Return the [X, Y] coordinate for the center point of the cell that contains the specified text.  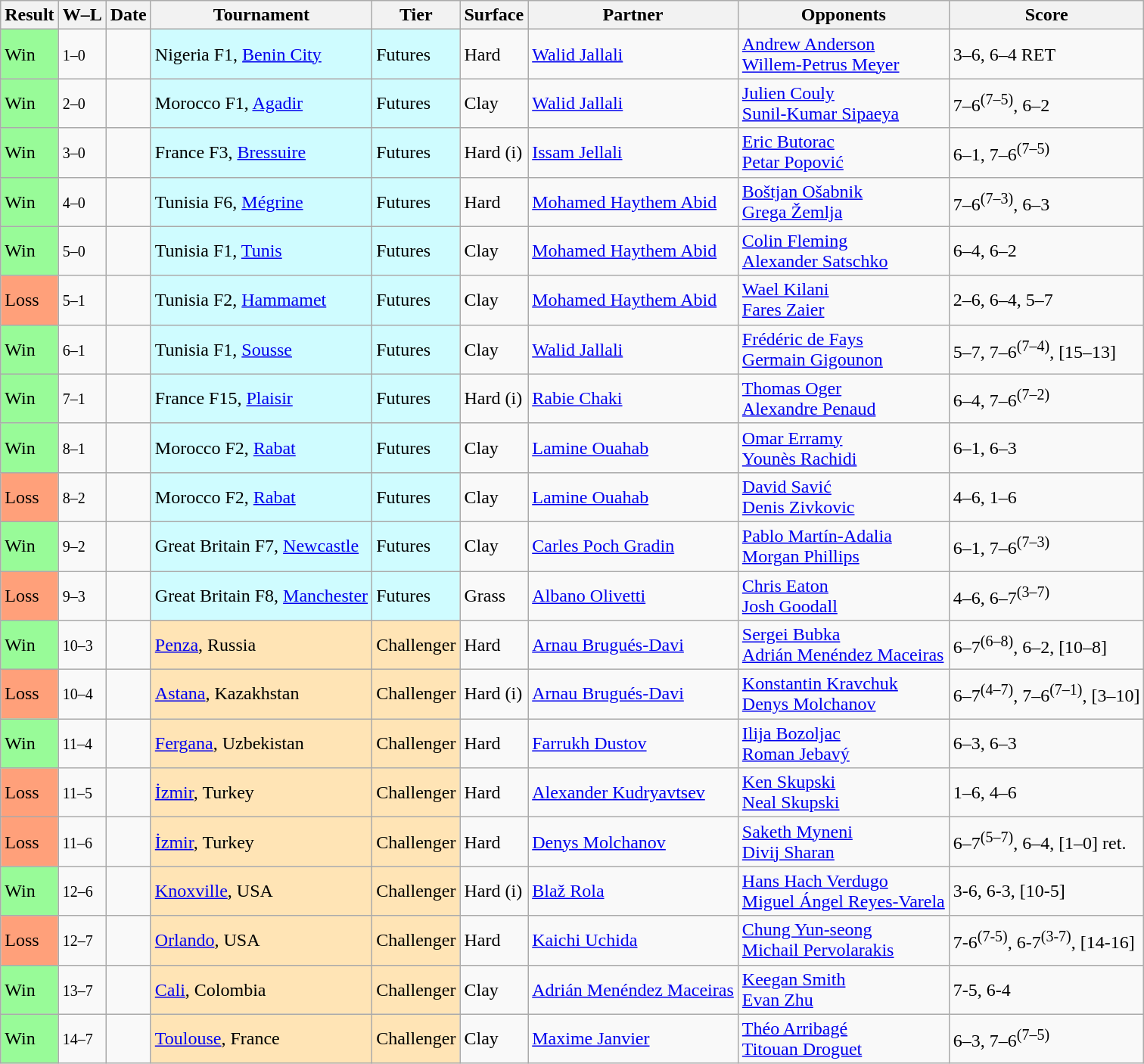
12–6 [82, 891]
3–6, 6–4 RET [1046, 54]
Nigeria F1, Benin City [261, 54]
Frédéric de Fays Germain Gigounon [843, 350]
5–7, 7–6(7–4), [15–13] [1046, 350]
Cali, Colombia [261, 990]
10–4 [82, 695]
8–1 [82, 448]
Tunisia F1, Tunis [261, 251]
Morocco F1, Agadir [261, 103]
Penza, Russia [261, 645]
Tier [416, 15]
Wael Kilani Fares Zaier [843, 300]
Keegan Smith Evan Zhu [843, 990]
5–0 [82, 251]
Surface [494, 15]
Thomas Oger Alexandre Penaud [843, 398]
11–6 [82, 842]
Colin Fleming Alexander Satschko [843, 251]
Issam Jellali [633, 153]
Chris Eaton Josh Goodall [843, 595]
Konstantin Kravchuk Denys Molchanov [843, 695]
Saketh Myneni Divij Sharan [843, 842]
6–1, 7–6(7–3) [1046, 546]
6–7(4–7), 7–6(7–1), [3–10] [1046, 695]
Kaichi Uchida [633, 940]
Opponents [843, 15]
Knoxville, USA [261, 891]
7-5, 6-4 [1046, 990]
Pablo Martín-Adalia Morgan Phillips [843, 546]
Astana, Kazakhstan [261, 695]
5–1 [82, 300]
Carles Poch Gradin [633, 546]
Score [1046, 15]
6–1, 7–6(7–5) [1046, 153]
Adrián Menéndez Maceiras [633, 990]
7–6(7–5), 6–2 [1046, 103]
14–7 [82, 1038]
Omar Erramy Younès Rachidi [843, 448]
1–6, 4–6 [1046, 793]
8–2 [82, 496]
Tunisia F1, Sousse [261, 350]
Ken Skupski Neal Skupski [843, 793]
6–4, 6–2 [1046, 251]
11–4 [82, 743]
11–5 [82, 793]
7-6(7-5), 6-7(3-7), [14-16] [1046, 940]
Tunisia F2, Hammamet [261, 300]
Hans Hach Verdugo Miguel Ángel Reyes-Varela [843, 891]
Boštjan Ošabnik Grega Žemlja [843, 201]
9–2 [82, 546]
France F15, Plaisir [261, 398]
6–3, 7–6(7–5) [1046, 1038]
1–0 [82, 54]
Tournament [261, 15]
2–0 [82, 103]
Chung Yun-seong Michail Pervolarakis [843, 940]
12–7 [82, 940]
Farrukh Dustov [633, 743]
Julien Couly Sunil-Kumar Sipaeya [843, 103]
7–6(7–3), 6–3 [1046, 201]
Date [129, 15]
6–7(5–7), 6–4, [1–0] ret. [1046, 842]
6–1 [82, 350]
Maxime Janvier [633, 1038]
10–3 [82, 645]
Théo Arribagé Titouan Droguet [843, 1038]
Andrew Anderson Willem-Petrus Meyer [843, 54]
6–4, 7–6(7–2) [1046, 398]
13–7 [82, 990]
Rabie Chaki [633, 398]
Fergana, Uzbekistan [261, 743]
7–1 [82, 398]
W–L [82, 15]
Alexander Kudryavtsev [633, 793]
Toulouse, France [261, 1038]
9–3 [82, 595]
4–0 [82, 201]
Great Britain F8, Manchester [261, 595]
Tunisia F6, Mégrine [261, 201]
3–0 [82, 153]
Albano Olivetti [633, 595]
Ilija Bozoljac Roman Jebavý [843, 743]
David Savić Denis Zivkovic [843, 496]
Eric Butorac Petar Popović [843, 153]
France F3, Bressuire [261, 153]
4–6, 6–7(3–7) [1046, 595]
Denys Molchanov [633, 842]
2–6, 6–4, 5–7 [1046, 300]
Partner [633, 15]
6–3, 6–3 [1046, 743]
4–6, 1–6 [1046, 496]
Grass [494, 595]
Orlando, USA [261, 940]
3-6, 6-3, [10-5] [1046, 891]
Sergei Bubka Adrián Menéndez Maceiras [843, 645]
6–7(6–8), 6–2, [10–8] [1046, 645]
Great Britain F7, Newcastle [261, 546]
6–1, 6–3 [1046, 448]
Blaž Rola [633, 891]
Result [30, 15]
